Identify which cell holds the provided text, then report its [X, Y] central coordinate. 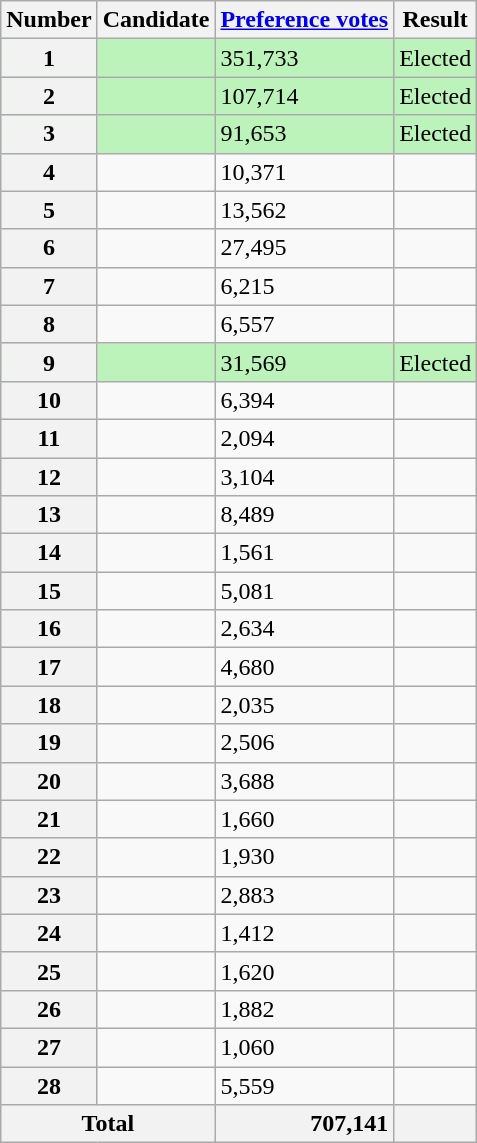
107,714 [304, 96]
18 [49, 705]
27,495 [304, 248]
10 [49, 400]
7 [49, 286]
Number [49, 20]
2 [49, 96]
27 [49, 1047]
6 [49, 248]
8 [49, 324]
5,559 [304, 1085]
26 [49, 1009]
28 [49, 1085]
23 [49, 895]
Total [108, 1124]
14 [49, 553]
1,930 [304, 857]
15 [49, 591]
1,660 [304, 819]
3,688 [304, 781]
17 [49, 667]
6,215 [304, 286]
6,394 [304, 400]
5 [49, 210]
31,569 [304, 362]
24 [49, 933]
1,882 [304, 1009]
1,561 [304, 553]
16 [49, 629]
707,141 [304, 1124]
20 [49, 781]
1,060 [304, 1047]
1,412 [304, 933]
21 [49, 819]
6,557 [304, 324]
12 [49, 477]
25 [49, 971]
11 [49, 438]
Result [436, 20]
8,489 [304, 515]
10,371 [304, 172]
13,562 [304, 210]
2,634 [304, 629]
2,094 [304, 438]
2,883 [304, 895]
22 [49, 857]
2,506 [304, 743]
9 [49, 362]
3,104 [304, 477]
13 [49, 515]
Candidate [156, 20]
351,733 [304, 58]
4,680 [304, 667]
3 [49, 134]
4 [49, 172]
Preference votes [304, 20]
1,620 [304, 971]
91,653 [304, 134]
19 [49, 743]
5,081 [304, 591]
2,035 [304, 705]
1 [49, 58]
